Search for the cell housing the specified text and yield its (X, Y) center coordinate. 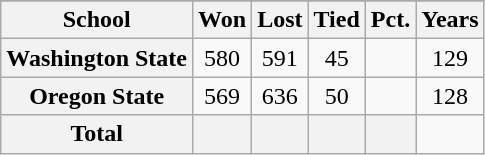
Tied (336, 20)
50 (336, 96)
580 (222, 58)
School (97, 20)
Years (450, 20)
45 (336, 58)
Total (97, 134)
Won (222, 20)
591 (280, 58)
Pct. (390, 20)
569 (222, 96)
128 (450, 96)
636 (280, 96)
Lost (280, 20)
Washington State (97, 58)
129 (450, 58)
Oregon State (97, 96)
